Return the [X, Y] coordinate for the center point of the cell that contains the specified text.  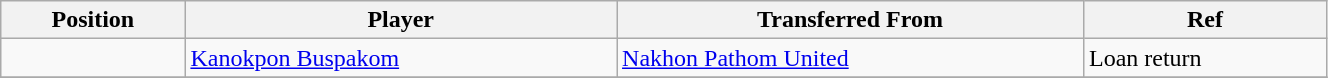
Nakhon Pathom United [850, 58]
Ref [1204, 20]
Loan return [1204, 58]
Position [93, 20]
Player [401, 20]
Kanokpon Buspakom [401, 58]
Transferred From [850, 20]
